Extract the [x, y] coordinate from the center of the cell holding the provided text.  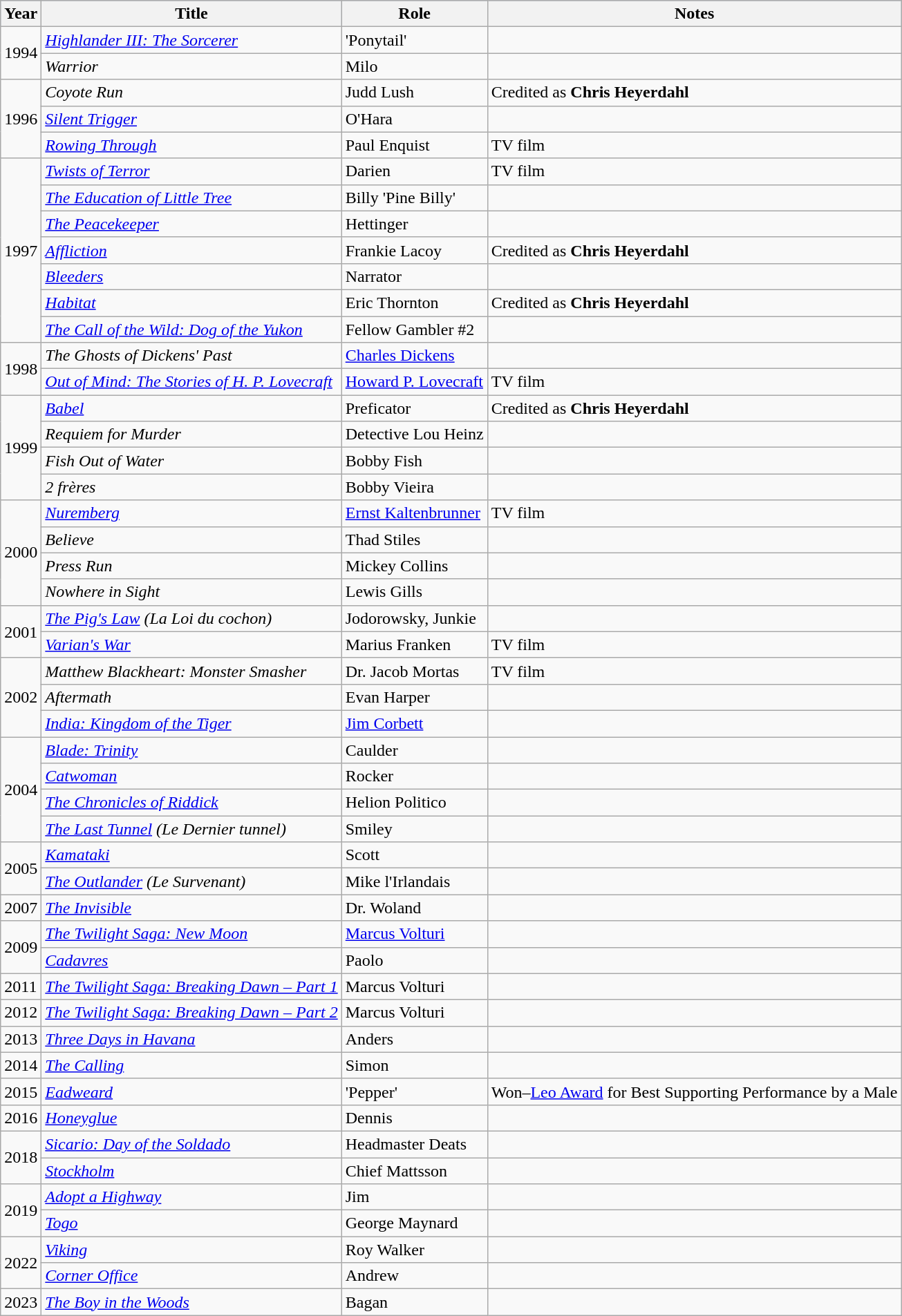
Silent Trigger [191, 119]
Roy Walker [415, 1250]
Evan Harper [415, 697]
The Invisible [191, 908]
Title [191, 14]
2002 [21, 697]
The Calling [191, 1065]
2013 [21, 1039]
1997 [21, 250]
Chief Mattsson [415, 1171]
Hettinger [415, 224]
2019 [21, 1210]
Press Run [191, 566]
Fellow Gambler #2 [415, 330]
Viking [191, 1250]
Dr. Jacob Mortas [415, 671]
Notes [694, 14]
Andrew [415, 1276]
Three Days in Havana [191, 1039]
Darien [415, 171]
Role [415, 14]
Nuremberg [191, 513]
Judd Lush [415, 93]
Nowhere in Sight [191, 592]
Scott [415, 855]
'Pepper' [415, 1091]
O'Hara [415, 119]
2 frères [191, 487]
Varian's War [191, 645]
Jim [415, 1197]
Matthew Blackheart: Monster Smasher [191, 671]
2012 [21, 1013]
Aftermath [191, 697]
Togo [191, 1223]
Preficator [415, 408]
The Boy in the Woods [191, 1302]
Habitat [191, 303]
Cadavres [191, 960]
Believe [191, 540]
The Twilight Saga: Breaking Dawn – Part 1 [191, 986]
The Twilight Saga: New Moon [191, 934]
Eric Thornton [415, 303]
Marius Franken [415, 645]
2007 [21, 908]
2009 [21, 947]
Simon [415, 1065]
Kamataki [191, 855]
Honeyglue [191, 1118]
Thad Stiles [415, 540]
2022 [21, 1263]
Catwoman [191, 776]
The Outlander (Le Survenant) [191, 881]
Frankie Lacoy [415, 250]
Twists of Terror [191, 171]
Affliction [191, 250]
Bleeders [191, 276]
Ernst Kaltenbrunner [415, 513]
The Twilight Saga: Breaking Dawn – Part 2 [191, 1013]
The Chronicles of Riddick [191, 803]
Adopt a Highway [191, 1197]
Detective Lou Heinz [415, 435]
Stockholm [191, 1171]
2018 [21, 1157]
Anders [415, 1039]
Jim Corbett [415, 723]
Eadweard [191, 1091]
2016 [21, 1118]
Coyote Run [191, 93]
2015 [21, 1091]
Blade: Trinity [191, 750]
Year [21, 14]
Bobby Vieira [415, 487]
Rowing Through [191, 145]
1998 [21, 369]
Sicario: Day of the Soldado [191, 1144]
Bagan [415, 1302]
Billy 'Pine Billy' [415, 198]
Bobby Fish [415, 461]
The Ghosts of Dickens' Past [191, 356]
Won–Leo Award for Best Supporting Performance by a Male [694, 1091]
1996 [21, 119]
Paul Enquist [415, 145]
Warrior [191, 66]
2014 [21, 1065]
Rocker [415, 776]
Paolo [415, 960]
2023 [21, 1302]
Milo [415, 66]
'Ponytail' [415, 40]
2011 [21, 986]
Caulder [415, 750]
George Maynard [415, 1223]
Out of Mind: The Stories of H. P. Lovecraft [191, 382]
Narrator [415, 276]
India: Kingdom of the Tiger [191, 723]
1994 [21, 53]
Smiley [415, 829]
2001 [21, 631]
Helion Politico [415, 803]
Lewis Gills [415, 592]
Howard P. Lovecraft [415, 382]
Fish Out of Water [191, 461]
The Education of Little Tree [191, 198]
The Peacekeeper [191, 224]
Requiem for Murder [191, 435]
Dennis [415, 1118]
1999 [21, 448]
Jodorowsky, Junkie [415, 618]
2005 [21, 868]
The Last Tunnel (Le Dernier tunnel) [191, 829]
2000 [21, 553]
Mickey Collins [415, 566]
Highlander III: The Sorcerer [191, 40]
The Pig's Law (La Loi du cochon) [191, 618]
2004 [21, 789]
Dr. Woland [415, 908]
Mike l'Irlandais [415, 881]
The Call of the Wild: Dog of the Yukon [191, 330]
Headmaster Deats [415, 1144]
Charles Dickens [415, 356]
Babel [191, 408]
Corner Office [191, 1276]
